Provide the [X, Y] coordinate of the cell's center where the given text is located.  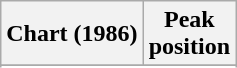
Chart (1986) [72, 34]
Peakposition [189, 34]
